Search for the cell housing the specified text and yield its [X, Y] center coordinate. 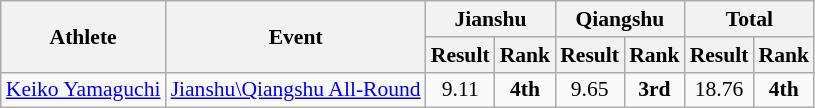
18.76 [720, 90]
Jianshu\Qiangshu All-Round [296, 90]
3rd [654, 90]
Keiko Yamaguchi [84, 90]
9.65 [590, 90]
Jianshu [490, 19]
9.11 [460, 90]
Athlete [84, 36]
Event [296, 36]
Qiangshu [620, 19]
Total [750, 19]
